Extract the [x, y] coordinate from the center of the cell holding the provided text.  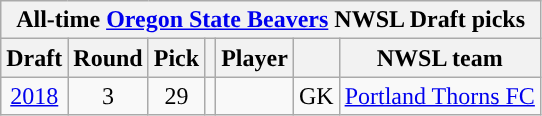
Portland Thorns FC [440, 96]
NWSL team [440, 58]
All-time Oregon State Beavers NWSL Draft picks [271, 20]
Pick [176, 58]
GK [316, 96]
Round [108, 58]
Player [255, 58]
3 [108, 96]
2018 [34, 96]
29 [176, 96]
Draft [34, 58]
